Detect which cell encompasses the target text, then output its [x, y] center coordinate. 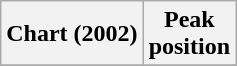
Peakposition [189, 34]
Chart (2002) [72, 34]
